Locate the cell with the specified text and output its (x, y) center coordinate. 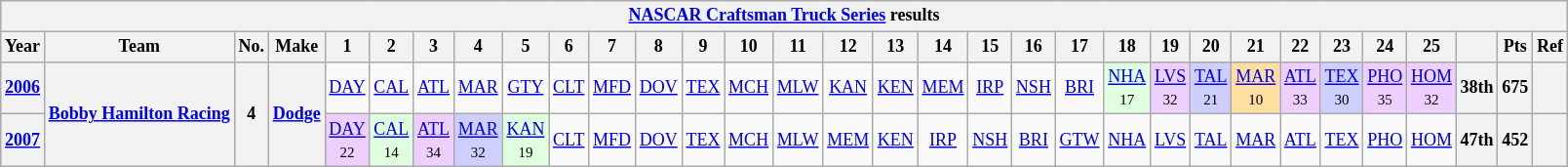
Pts (1515, 47)
5 (526, 47)
LVS32 (1170, 88)
HOM (1431, 141)
18 (1127, 47)
GTW (1079, 141)
TAL21 (1211, 88)
7 (612, 47)
LVS (1170, 141)
CAL14 (392, 141)
19 (1170, 47)
Dodge (296, 113)
13 (895, 47)
HOM32 (1431, 88)
23 (1342, 47)
8 (658, 47)
No. (252, 47)
PHO35 (1385, 88)
GTY (526, 88)
12 (848, 47)
ATL33 (1301, 88)
9 (703, 47)
1 (347, 47)
KAN19 (526, 141)
Bobby Hamilton Racing (138, 113)
MAR32 (478, 141)
DAY (347, 88)
25 (1431, 47)
15 (991, 47)
11 (798, 47)
452 (1515, 141)
2 (392, 47)
20 (1211, 47)
NHA (1127, 141)
PHO (1385, 141)
21 (1256, 47)
KAN (848, 88)
Ref (1550, 47)
10 (749, 47)
2006 (23, 88)
DAY22 (347, 141)
Year (23, 47)
675 (1515, 88)
3 (434, 47)
TEX30 (1342, 88)
22 (1301, 47)
TAL (1211, 141)
38th (1476, 88)
14 (943, 47)
Team (138, 47)
16 (1034, 47)
ATL34 (434, 141)
CAL (392, 88)
Make (296, 47)
17 (1079, 47)
24 (1385, 47)
47th (1476, 141)
6 (569, 47)
MAR10 (1256, 88)
2007 (23, 141)
NASCAR Craftsman Truck Series results (784, 16)
NHA17 (1127, 88)
